Detect which cell encompasses the target text, then output its [X, Y] center coordinate. 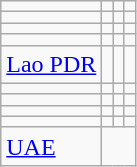
UAE [52, 146]
Lao PDR [52, 64]
